Pinpoint the cell where the given text exists, returning its (X, Y) midpoint coordinate. 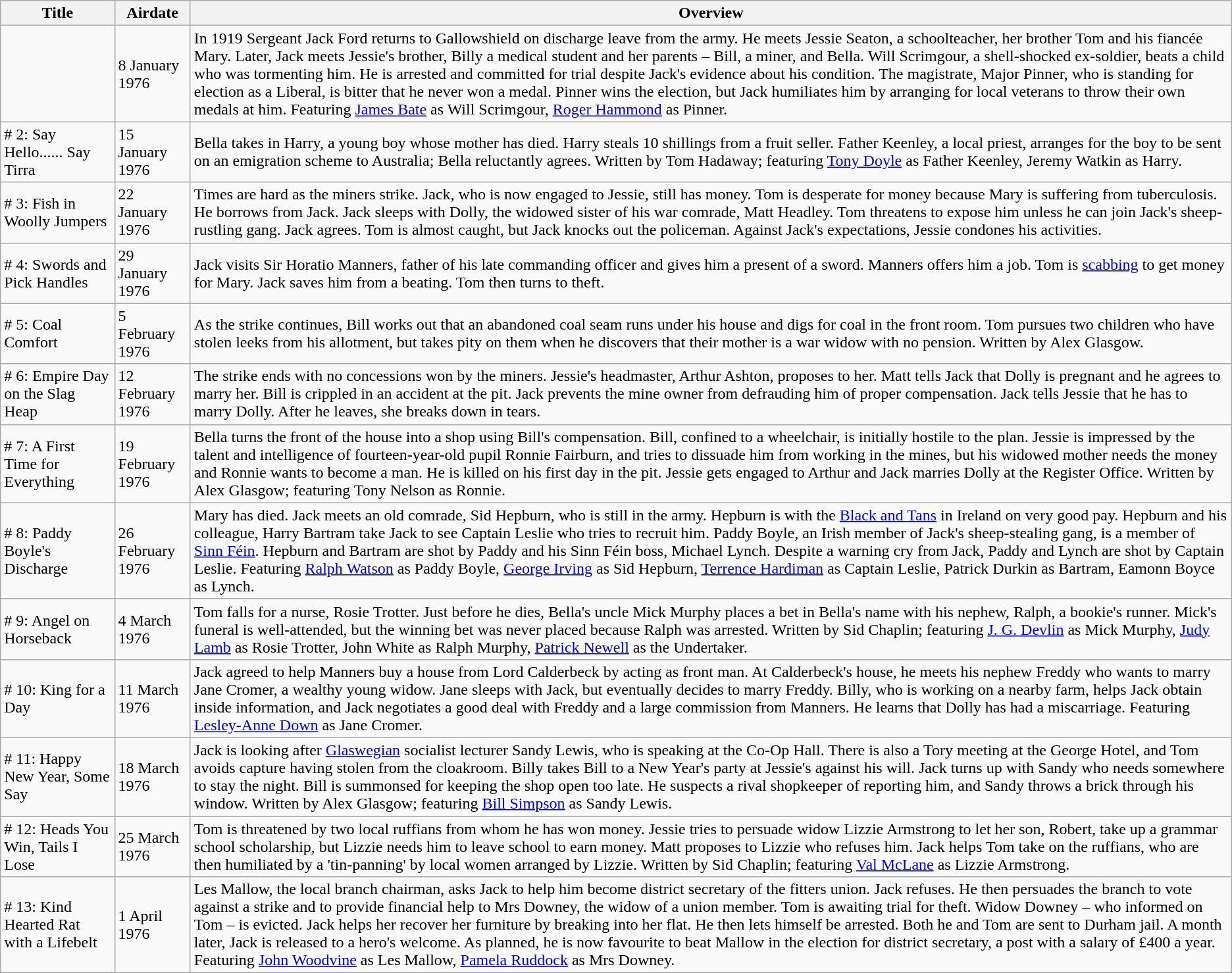
11 March 1976 (153, 699)
8 January 1976 (153, 74)
Title (58, 13)
5 February 1976 (153, 334)
# 4: Swords and Pick Handles (58, 273)
# 10: King for a Day (58, 699)
# 3: Fish in Woolly Jumpers (58, 212)
# 5: Coal Comfort (58, 334)
4 March 1976 (153, 629)
# 11: Happy New Year, Some Say (58, 776)
22 January 1976 (153, 212)
# 8: Paddy Boyle's Discharge (58, 551)
12 February 1976 (153, 394)
Overview (711, 13)
29 January 1976 (153, 273)
25 March 1976 (153, 846)
26 February 1976 (153, 551)
# 6: Empire Day on the Slag Heap (58, 394)
19 February 1976 (153, 463)
1 April 1976 (153, 925)
Airdate (153, 13)
# 9: Angel on Horseback (58, 629)
# 7: A First Time for Everything (58, 463)
15 January 1976 (153, 152)
# 13: Kind Hearted Rat with a Lifebelt (58, 925)
# 2: Say Hello...... Say Tirra (58, 152)
# 12: Heads You Win, Tails I Lose (58, 846)
18 March 1976 (153, 776)
